Provide the (X, Y) coordinate of the cell's center where the given text is located.  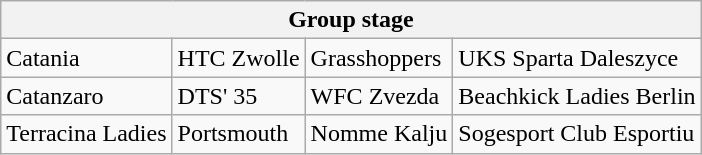
Sogesport Club Esportiu (577, 134)
Nomme Kalju (379, 134)
Terracina Ladies (86, 134)
HTC Zwolle (238, 58)
DTS' 35 (238, 96)
Catanzaro (86, 96)
Catania (86, 58)
Beachkick Ladies Berlin (577, 96)
Group stage (351, 20)
UKS Sparta Daleszyce (577, 58)
WFC Zvezda (379, 96)
Grasshoppers (379, 58)
Portsmouth (238, 134)
